Output the [X, Y] coordinate of the center of the cell containing the given text.  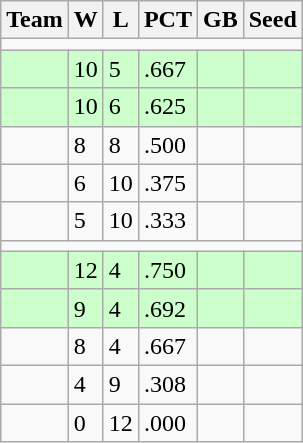
PCT [168, 20]
.375 [168, 183]
Team [35, 20]
L [120, 20]
.692 [168, 308]
.625 [168, 107]
.333 [168, 221]
.500 [168, 145]
0 [86, 423]
Seed [272, 20]
W [86, 20]
.308 [168, 384]
GB [220, 20]
.750 [168, 270]
.000 [168, 423]
